For the text-containing cell, return its midpoint in [x, y] coordinate format. 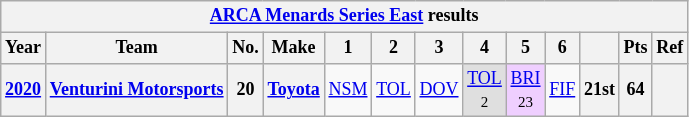
21st [600, 90]
Make [294, 48]
4 [484, 48]
1 [348, 48]
64 [636, 90]
FIF [562, 90]
DOV [439, 90]
Venturini Motorsports [136, 90]
5 [526, 48]
20 [246, 90]
ARCA Menards Series East results [344, 16]
Year [24, 48]
Pts [636, 48]
2020 [24, 90]
TOL2 [484, 90]
Toyota [294, 90]
Team [136, 48]
2 [394, 48]
NSM [348, 90]
3 [439, 48]
No. [246, 48]
BRI23 [526, 90]
Ref [670, 48]
6 [562, 48]
TOL [394, 90]
